Capture the cell that displays the provided text and extract its (X, Y) central coordinate. 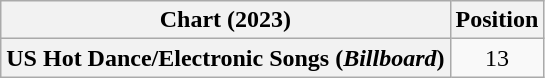
13 (497, 58)
Chart (2023) (226, 20)
Position (497, 20)
US Hot Dance/Electronic Songs (Billboard) (226, 58)
